Return [x, y] of the center of cell containing provided text 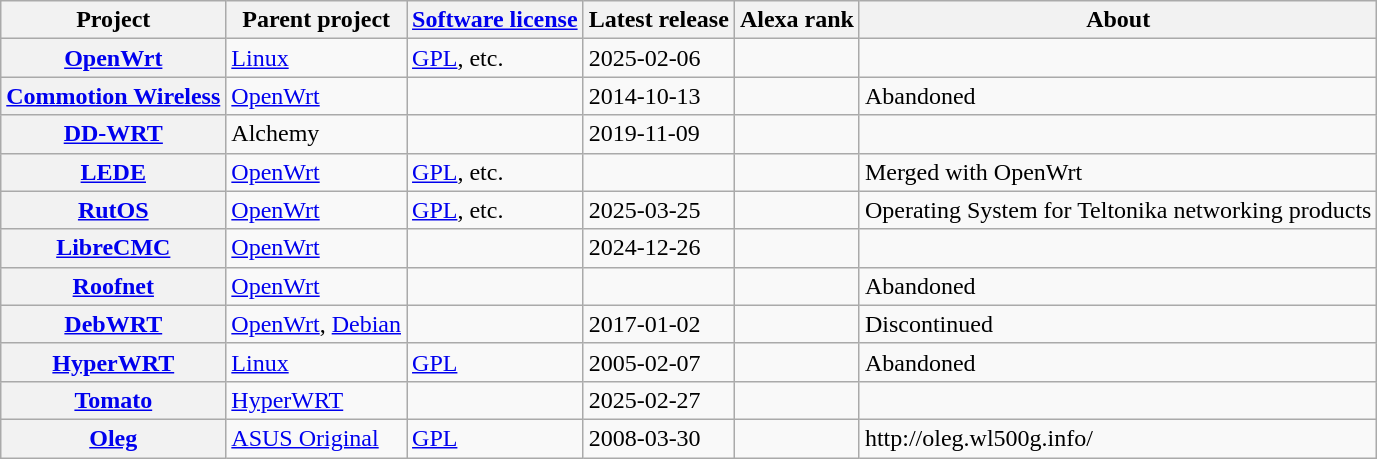
About [1118, 20]
Roofnet [114, 286]
http://oleg.wl500g.info/ [1118, 438]
LibreCMC [114, 248]
Parent project [316, 20]
2025-02-27 [658, 400]
RutOS [114, 210]
Latest release [658, 20]
Commotion Wireless [114, 96]
Oleg [114, 438]
2017-01-02 [658, 324]
Alexa rank [796, 20]
ASUS Original [316, 438]
DebWRT [114, 324]
OpenWrt, Debian [316, 324]
2008-03-30 [658, 438]
LEDE [114, 172]
2024-12-26 [658, 248]
Alchemy [316, 134]
2025-02-06 [658, 58]
Project [114, 20]
2025-03-25 [658, 210]
2019-11-09 [658, 134]
Operating System for Teltonika networking products [1118, 210]
2014-10-13 [658, 96]
Tomato [114, 400]
DD-WRT [114, 134]
2005-02-07 [658, 362]
Software license [496, 20]
Merged with OpenWrt [1118, 172]
Discontinued [1118, 324]
